Provide the (X, Y) coordinate of the cell's center where the given text is located.  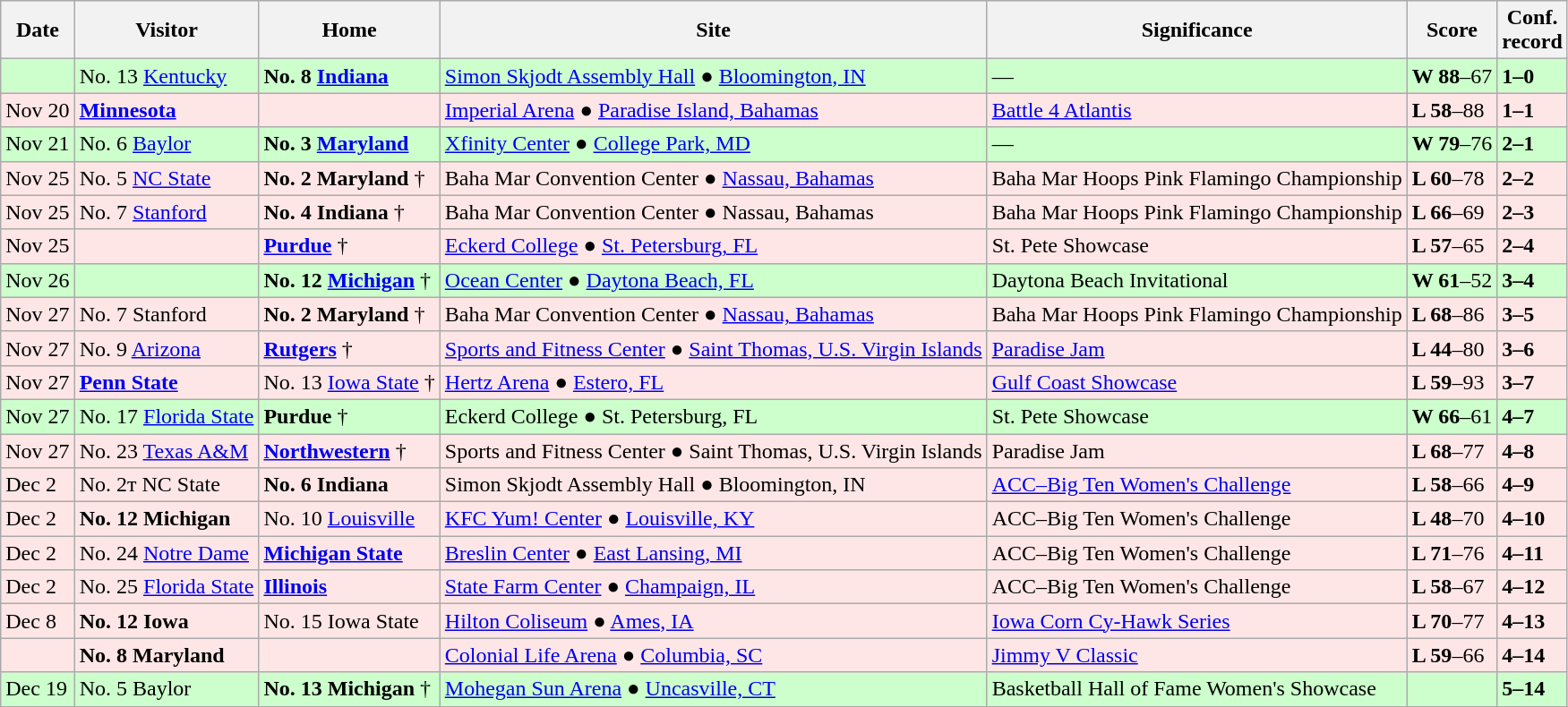
L 66–69 (1452, 212)
L 60–78 (1452, 178)
Colonial Life Arena ● Columbia, SC (713, 655)
No. 10 Louisville (349, 519)
KFC Yum! Center ● Louisville, KY (713, 519)
1–0 (1533, 76)
L 58–67 (1452, 587)
Hilton Coliseum ● Ames, IA (713, 621)
No. 3 Maryland (349, 144)
Dec 19 (38, 689)
No. 9 Arizona (167, 348)
No. 12 Iowa (167, 621)
Rutgers † (349, 348)
L 71–76 (1452, 553)
L 59–66 (1452, 655)
Xfinity Center ● College Park, MD (713, 144)
Jimmy V Classic (1196, 655)
Nov 21 (38, 144)
Home (349, 30)
4–13 (1533, 621)
No. 13 Iowa State † (349, 382)
Ocean Center ● Daytona Beach, FL (713, 280)
No. 5 NC State (167, 178)
W 88–67 (1452, 76)
W 66–61 (1452, 416)
Iowa Corn Cy-Hawk Series (1196, 621)
State Farm Center ● Champaign, IL (713, 587)
No. 15 Iowa State (349, 621)
L 68–86 (1452, 314)
3–6 (1533, 348)
No. 12 Michigan (167, 519)
Hertz Arena ● Estero, FL (713, 382)
No. 25 Florida State (167, 587)
Basketball Hall of Fame Women's Showcase (1196, 689)
2–1 (1533, 144)
4–11 (1533, 553)
1–1 (1533, 110)
4–9 (1533, 485)
4–8 (1533, 450)
No. 13 Michigan † (349, 689)
L 70–77 (1452, 621)
Illinois (349, 587)
Daytona Beach Invitational (1196, 280)
No. 17 Florida State (167, 416)
Dec 8 (38, 621)
Penn State (167, 382)
Score (1452, 30)
No. 5 Baylor (167, 689)
3–5 (1533, 314)
Visitor (167, 30)
No. 13 Kentucky (167, 76)
Site (713, 30)
2–3 (1533, 212)
No. 24 Notre Dame (167, 553)
W 79–76 (1452, 144)
2–2 (1533, 178)
W 61–52 (1452, 280)
L 58–66 (1452, 485)
L 44–80 (1452, 348)
Nov 26 (38, 280)
L 57–65 (1452, 246)
Conf.record (1533, 30)
2–4 (1533, 246)
Michigan State (349, 553)
No. 8 Maryland (167, 655)
Minnesota (167, 110)
L 68–77 (1452, 450)
L 58–88 (1452, 110)
No. 6 Indiana (349, 485)
4–14 (1533, 655)
3–7 (1533, 382)
4–7 (1533, 416)
3–4 (1533, 280)
4–12 (1533, 587)
No. 23 Texas A&M (167, 450)
Date (38, 30)
4–10 (1533, 519)
L 48–70 (1452, 519)
L 59–93 (1452, 382)
Imperial Arena ● Paradise Island, Bahamas (713, 110)
— (1196, 76)
No. 4 Indiana † (349, 212)
Breslin Center ● East Lansing, MI (713, 553)
No. 2т NC State (167, 485)
― (1196, 144)
Northwestern † (349, 450)
Battle 4 Atlantis (1196, 110)
Gulf Coast Showcase (1196, 382)
Nov 20 (38, 110)
Mohegan Sun Arena ● Uncasville, CT (713, 689)
No. 8 Indiana (349, 76)
Significance (1196, 30)
5–14 (1533, 689)
No. 6 Baylor (167, 144)
No. 12 Michigan † (349, 280)
